Provide the [x, y] coordinate of the cell's center where the given text is located.  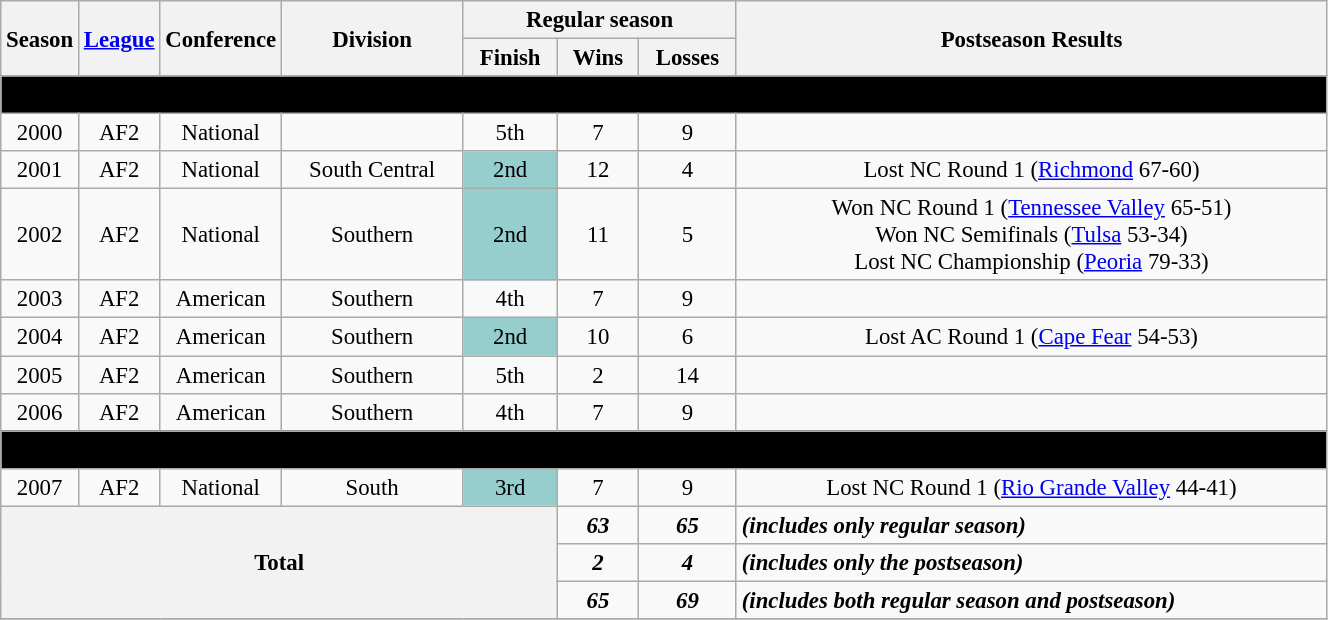
Postseason Results [1031, 38]
Losses [687, 58]
Regular season [600, 20]
Lost AC Round 1 (Cape Fear 54-53) [1031, 337]
63 [598, 525]
League [118, 38]
6 [687, 337]
12 [598, 170]
Lost NC Round 1 (Richmond 67-60) [1031, 170]
3rd [510, 487]
2001 [40, 170]
Alabama Steeldogs [664, 450]
South [372, 487]
(includes both regular season and postseason) [1031, 600]
2000 [40, 133]
2003 [40, 299]
Won NC Round 1 (Tennessee Valley 65-51) Won NC Semifinals (Tulsa 53-34) Lost NC Championship (Peoria 79-33) [1031, 235]
69 [687, 600]
11 [598, 235]
2002 [40, 235]
Birmingham Steeldogs [664, 95]
South Central [372, 170]
Wins [598, 58]
Division [372, 38]
5 [687, 235]
2006 [40, 412]
(includes only the postseason) [1031, 563]
Lost NC Round 1 (Rio Grande Valley 44-41) [1031, 487]
Finish [510, 58]
Conference [221, 38]
2007 [40, 487]
14 [687, 375]
10 [598, 337]
(includes only regular season) [1031, 525]
2005 [40, 375]
2004 [40, 337]
Total [280, 562]
Season [40, 38]
